Identify which cell holds the provided text, then report its [X, Y] central coordinate. 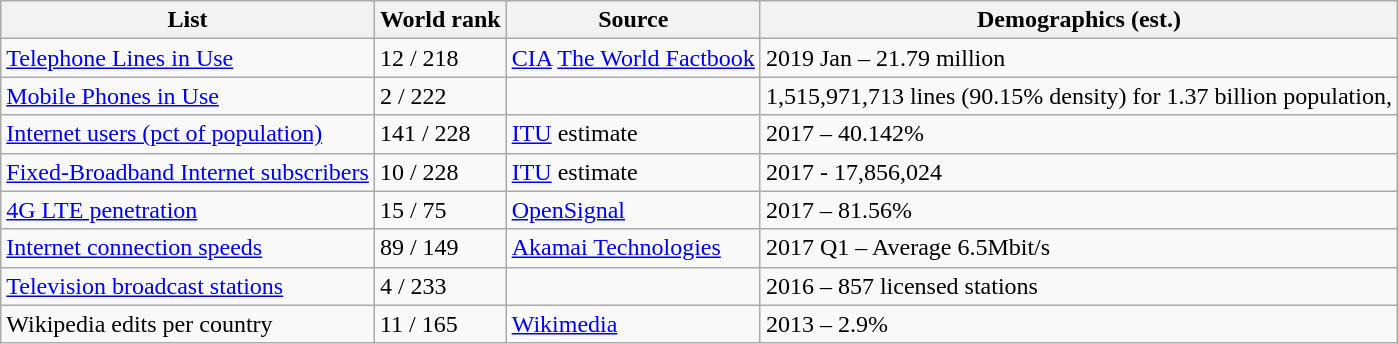
4 / 233 [440, 286]
OpenSignal [633, 210]
World rank [440, 20]
Mobile Phones in Use [188, 96]
Telephone Lines in Use [188, 58]
2017 – 40.142% [1078, 134]
89 / 149 [440, 248]
2017 – 81.56% [1078, 210]
2017 - 17,856,024 [1078, 172]
Internet users (pct of population) [188, 134]
4G LTE penetration [188, 210]
10 / 228 [440, 172]
2017 Q1 – Average 6.5Mbit/s [1078, 248]
List [188, 20]
CIA The World Factbook [633, 58]
2013 – 2.9% [1078, 324]
Akamai Technologies [633, 248]
15 / 75 [440, 210]
2016 – 857 licensed stations [1078, 286]
1,515,971,713 lines (90.15% density) for 1.37 billion population, [1078, 96]
Wikipedia edits per country [188, 324]
Internet connection speeds [188, 248]
Fixed-Broadband Internet subscribers [188, 172]
141 / 228 [440, 134]
2 / 222 [440, 96]
2019 Jan – 21.79 million [1078, 58]
Demographics (est.) [1078, 20]
12 / 218 [440, 58]
Source [633, 20]
11 / 165 [440, 324]
Television broadcast stations [188, 286]
Wikimedia [633, 324]
